Identify which cell holds the provided text, then report its (X, Y) central coordinate. 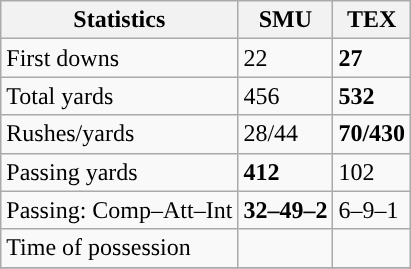
456 (286, 96)
70/430 (372, 134)
6–9–1 (372, 210)
Statistics (120, 20)
Time of possession (120, 248)
22 (286, 58)
Passing: Comp–Att–Int (120, 210)
532 (372, 96)
TEX (372, 20)
Passing yards (120, 172)
27 (372, 58)
SMU (286, 20)
Total yards (120, 96)
28/44 (286, 134)
First downs (120, 58)
32–49–2 (286, 210)
Rushes/yards (120, 134)
412 (286, 172)
102 (372, 172)
